Determine the [X, Y] coordinate at the center of the cell enclosing the given text.  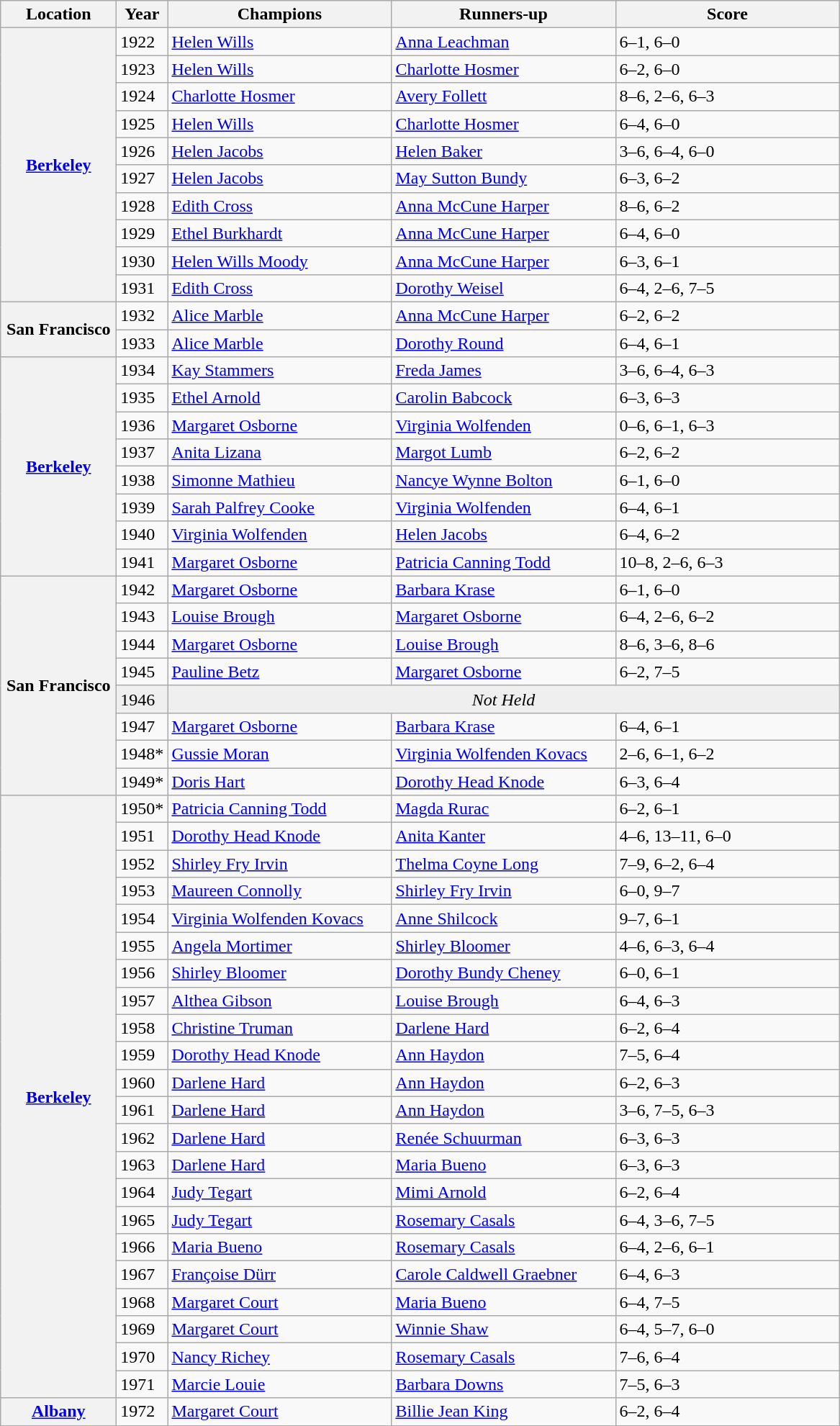
1925 [143, 124]
Year [143, 14]
Nancye Wynne Bolton [504, 480]
Helen Wills Moody [279, 261]
0–6, 6–1, 6–3 [727, 425]
7–5, 6–3 [727, 1384]
1954 [143, 919]
1931 [143, 288]
Marcie Louie [279, 1384]
1963 [143, 1165]
1968 [143, 1302]
1960 [143, 1083]
10–8, 2–6, 6–3 [727, 562]
1946 [143, 699]
May Sutton Bundy [504, 179]
1971 [143, 1384]
1958 [143, 1028]
Magda Rurac [504, 809]
1950* [143, 809]
Champions [279, 14]
7–5, 6–4 [727, 1055]
1948* [143, 754]
7–6, 6–4 [727, 1357]
Christine Truman [279, 1028]
Anita Kanter [504, 836]
Carolin Babcock [504, 398]
1941 [143, 562]
Margot Lumb [504, 453]
1964 [143, 1192]
Albany [59, 1412]
6–2, 6–3 [727, 1083]
1930 [143, 261]
Helen Baker [504, 151]
9–7, 6–1 [727, 919]
Dorothy Bundy Cheney [504, 973]
Gussie Moran [279, 754]
1969 [143, 1330]
1957 [143, 1001]
Barbara Downs [504, 1384]
1929 [143, 233]
6–4, 7–5 [727, 1302]
Althea Gibson [279, 1001]
6–2, 6–0 [727, 69]
1933 [143, 343]
1953 [143, 891]
Freda James [504, 371]
1951 [143, 836]
1947 [143, 726]
Nancy Richey [279, 1357]
1940 [143, 535]
1962 [143, 1137]
Kay Stammers [279, 371]
1970 [143, 1357]
1967 [143, 1275]
Anne Shilcock [504, 919]
Pauline Betz [279, 672]
1965 [143, 1220]
1966 [143, 1247]
Carole Caldwell Graebner [504, 1275]
1945 [143, 672]
6–4, 2–6, 6–2 [727, 617]
Anna Leachman [504, 42]
6–0, 9–7 [727, 891]
Score [727, 14]
Runners-up [504, 14]
6–2, 7–5 [727, 672]
Simonne Mathieu [279, 480]
6–4, 3–6, 7–5 [727, 1220]
1959 [143, 1055]
6–3, 6–4 [727, 781]
1972 [143, 1412]
1932 [143, 315]
6–4, 2–6, 7–5 [727, 288]
Location [59, 14]
6–2, 6–1 [727, 809]
1937 [143, 453]
1935 [143, 398]
Not Held [504, 699]
1922 [143, 42]
4–6, 6–3, 6–4 [727, 946]
1926 [143, 151]
8–6, 3–6, 8–6 [727, 644]
Winnie Shaw [504, 1330]
Ethel Burkhardt [279, 233]
Renée Schuurman [504, 1137]
Sarah Palfrey Cooke [279, 507]
Maureen Connolly [279, 891]
1942 [143, 590]
Billie Jean King [504, 1412]
3–6, 7–5, 6–3 [727, 1110]
1944 [143, 644]
8–6, 2–6, 6–3 [727, 96]
1961 [143, 1110]
7–9, 6–2, 6–4 [727, 864]
8–6, 6–2 [727, 206]
Dorothy Weisel [504, 288]
1936 [143, 425]
4–6, 13–11, 6–0 [727, 836]
1934 [143, 371]
3–6, 6–4, 6–3 [727, 371]
2–6, 6–1, 6–2 [727, 754]
Mimi Arnold [504, 1192]
Avery Follett [504, 96]
1949* [143, 781]
3–6, 6–4, 6–0 [727, 151]
1943 [143, 617]
1923 [143, 69]
Françoise Dürr [279, 1275]
6–3, 6–2 [727, 179]
6–0, 6–1 [727, 973]
1952 [143, 864]
Angela Mortimer [279, 946]
Thelma Coyne Long [504, 864]
6–4, 6–2 [727, 535]
Doris Hart [279, 781]
1939 [143, 507]
1955 [143, 946]
1928 [143, 206]
6–4, 2–6, 6–1 [727, 1247]
6–4, 5–7, 6–0 [727, 1330]
1956 [143, 973]
Ethel Arnold [279, 398]
Anita Lizana [279, 453]
6–3, 6–1 [727, 261]
1924 [143, 96]
Dorothy Round [504, 343]
1938 [143, 480]
1927 [143, 179]
